Detect which cell encompasses the target text, then output its [X, Y] center coordinate. 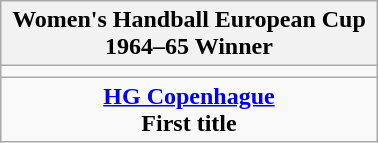
Women's Handball European Cup 1964–65 Winner [189, 34]
HG CopenhagueFirst title [189, 110]
